Return (X, Y) of the center of cell containing provided text 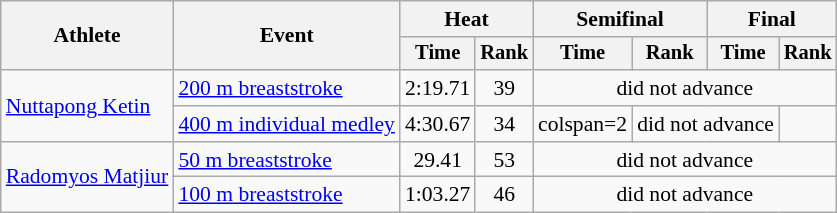
100 m breaststroke (286, 195)
1:03.27 (438, 195)
Nuttapong Ketin (88, 106)
39 (504, 88)
Athlete (88, 36)
Heat (466, 19)
Radomyos Matjiur (88, 178)
29.41 (438, 160)
colspan=2 (582, 124)
34 (504, 124)
50 m breaststroke (286, 160)
Semifinal (620, 19)
53 (504, 160)
Event (286, 36)
4:30.67 (438, 124)
2:19.71 (438, 88)
400 m individual medley (286, 124)
200 m breaststroke (286, 88)
46 (504, 195)
Final (772, 19)
